Return the (X, Y) coordinate for the center point of the cell that contains the specified text.  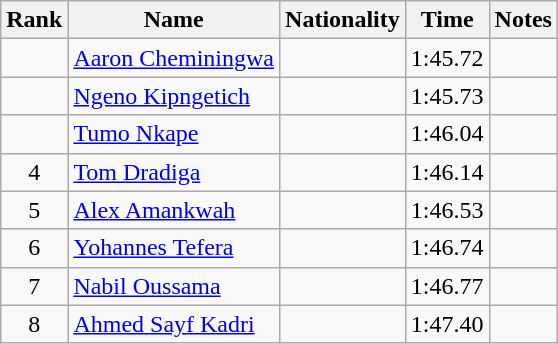
Time (447, 20)
Ahmed Sayf Kadri (174, 324)
6 (34, 248)
Rank (34, 20)
1:46.14 (447, 172)
Tumo Nkape (174, 134)
1:46.74 (447, 248)
1:46.04 (447, 134)
Notes (523, 20)
1:45.72 (447, 58)
5 (34, 210)
Tom Dradiga (174, 172)
8 (34, 324)
Name (174, 20)
Aaron Cheminingwa (174, 58)
Alex Amankwah (174, 210)
Nationality (343, 20)
7 (34, 286)
Ngeno Kipngetich (174, 96)
1:46.53 (447, 210)
1:46.77 (447, 286)
1:47.40 (447, 324)
Nabil Oussama (174, 286)
Yohannes Tefera (174, 248)
4 (34, 172)
1:45.73 (447, 96)
